Identify which cell holds the provided text, then report its [x, y] central coordinate. 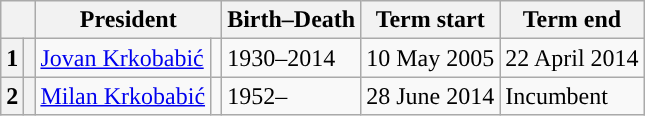
Term end [572, 20]
28 June 2014 [430, 96]
Birth–Death [292, 20]
2 [12, 96]
22 April 2014 [572, 58]
Term start [430, 20]
Milan Krkobabić [123, 96]
Jovan Krkobabić [123, 58]
Incumbent [572, 96]
10 May 2005 [430, 58]
1 [12, 58]
1952– [292, 96]
1930–2014 [292, 58]
President [128, 20]
